From the cell containing the given text, extract its center point as [X, Y] coordinate. 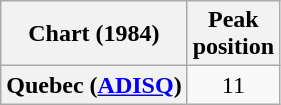
Peakposition [233, 34]
Chart (1984) [94, 34]
11 [233, 85]
Quebec (ADISQ) [94, 85]
